Find where the given text appears and provide that cell's center as [X, Y] coordinate. 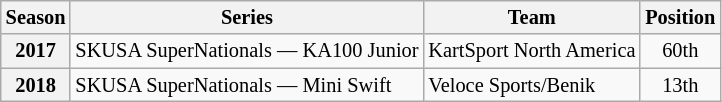
2017 [36, 51]
Team [532, 17]
60th [680, 51]
Veloce Sports/Benik [532, 85]
Series [246, 17]
2018 [36, 85]
KartSport North America [532, 51]
SKUSA SuperNationals — KA100 Junior [246, 51]
13th [680, 85]
Position [680, 17]
SKUSA SuperNationals — Mini Swift [246, 85]
Season [36, 17]
